For the text-containing cell, return its midpoint in (X, Y) coordinate format. 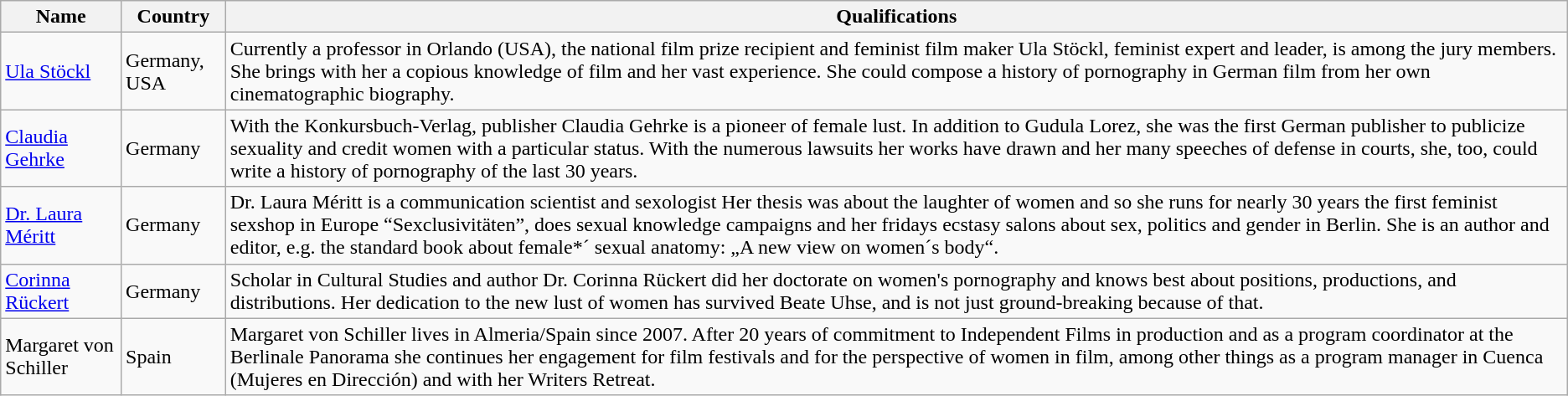
Margaret von Schiller (61, 357)
Ula Stöckl (61, 71)
Claudia Gehrke (61, 148)
Qualifications (896, 17)
Dr. Laura Méritt (61, 225)
Germany, USA (174, 71)
Spain (174, 357)
Name (61, 17)
Country (174, 17)
Corinna Rückert (61, 291)
